Scan for the cell matching the given text and deliver its [X, Y] coordinate at center. 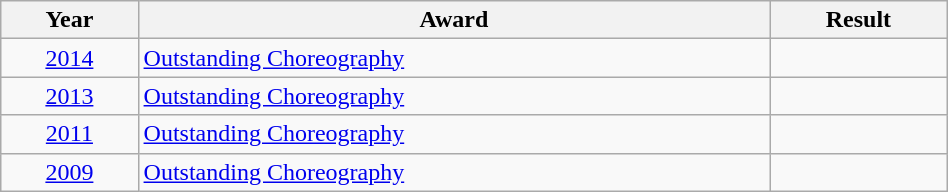
2013 [70, 96]
2009 [70, 172]
Year [70, 20]
2014 [70, 58]
Result [859, 20]
Award [454, 20]
2011 [70, 134]
